Scan for the cell matching the given text and deliver its [x, y] coordinate at center. 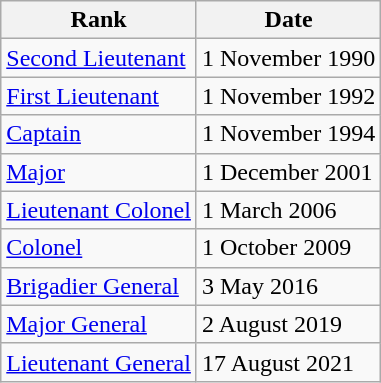
Lieutenant Colonel [99, 210]
3 May 2016 [288, 286]
Brigadier General [99, 286]
2 August 2019 [288, 324]
Lieutenant General [99, 362]
1 December 2001 [288, 172]
Captain [99, 134]
1 November 1990 [288, 58]
1 October 2009 [288, 248]
Second Lieutenant [99, 58]
First Lieutenant [99, 96]
1 March 2006 [288, 210]
Major General [99, 324]
Rank [99, 20]
17 August 2021 [288, 362]
1 November 1992 [288, 96]
Colonel [99, 248]
1 November 1994 [288, 134]
Date [288, 20]
Major [99, 172]
